Capture the cell that displays the provided text and extract its (X, Y) central coordinate. 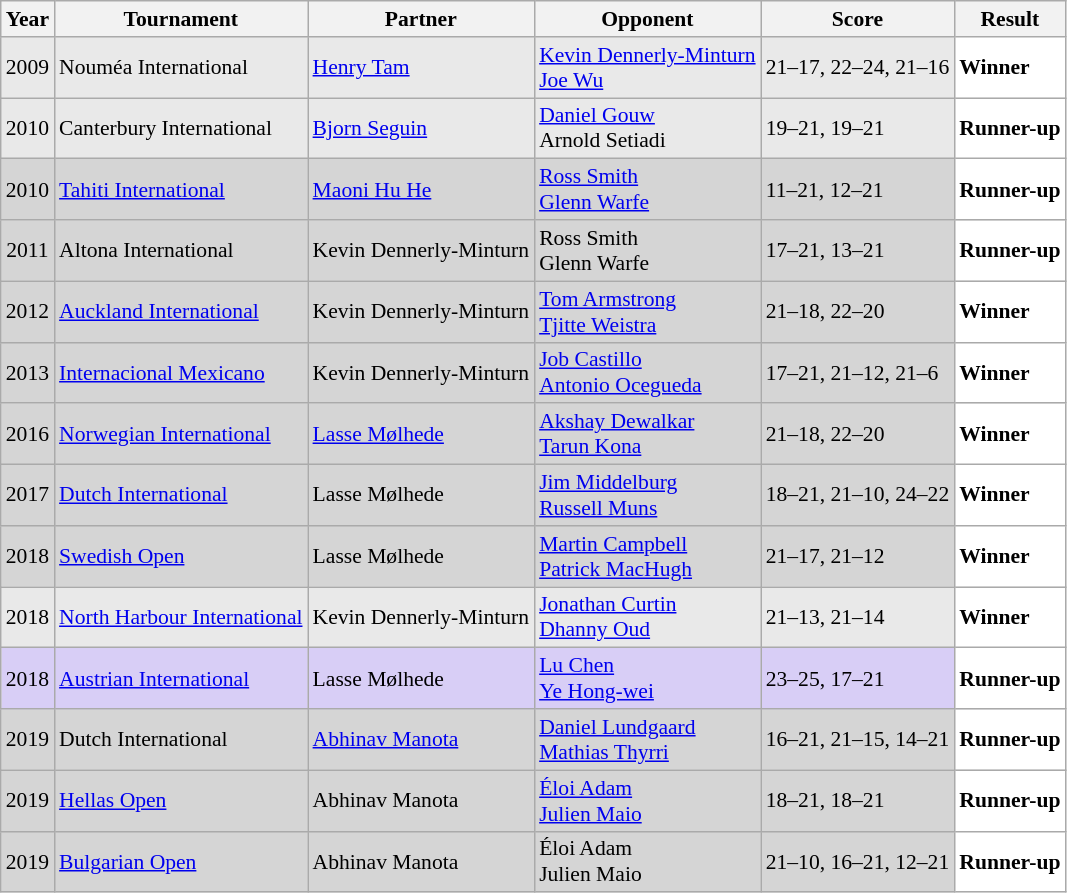
Jim Middelburg Russell Muns (648, 496)
Canterbury International (181, 128)
Nouméa International (181, 68)
21–10, 16–21, 12–21 (858, 862)
Internacional Mexicano (181, 372)
2012 (28, 312)
Partner (422, 19)
Norwegian International (181, 434)
Maoni Hu He (422, 190)
19–21, 19–21 (858, 128)
2009 (28, 68)
Result (1010, 19)
2011 (28, 250)
21–13, 21–14 (858, 618)
17–21, 13–21 (858, 250)
North Harbour International (181, 618)
16–21, 21–15, 14–21 (858, 740)
Auckland International (181, 312)
Job Castillo Antonio Ocegueda (648, 372)
Austrian International (181, 678)
Tom Armstrong Tjitte Weistra (648, 312)
18–21, 18–21 (858, 800)
Daniel Gouw Arnold Setiadi (648, 128)
Lu Chen Ye Hong-wei (648, 678)
11–21, 12–21 (858, 190)
Tournament (181, 19)
Martin Campbell Patrick MacHugh (648, 556)
Daniel Lundgaard Mathias Thyrri (648, 740)
Akshay Dewalkar Tarun Kona (648, 434)
Bjorn Seguin (422, 128)
2013 (28, 372)
21–17, 22–24, 21–16 (858, 68)
Score (858, 19)
Jonathan Curtin Dhanny Oud (648, 618)
Bulgarian Open (181, 862)
Opponent (648, 19)
Year (28, 19)
18–21, 21–10, 24–22 (858, 496)
Tahiti International (181, 190)
Kevin Dennerly-Minturn Joe Wu (648, 68)
2017 (28, 496)
Hellas Open (181, 800)
17–21, 21–12, 21–6 (858, 372)
21–17, 21–12 (858, 556)
23–25, 17–21 (858, 678)
Altona International (181, 250)
Swedish Open (181, 556)
Henry Tam (422, 68)
2016 (28, 434)
